Return the [x, y] coordinate for the center point of the cell that contains the specified text.  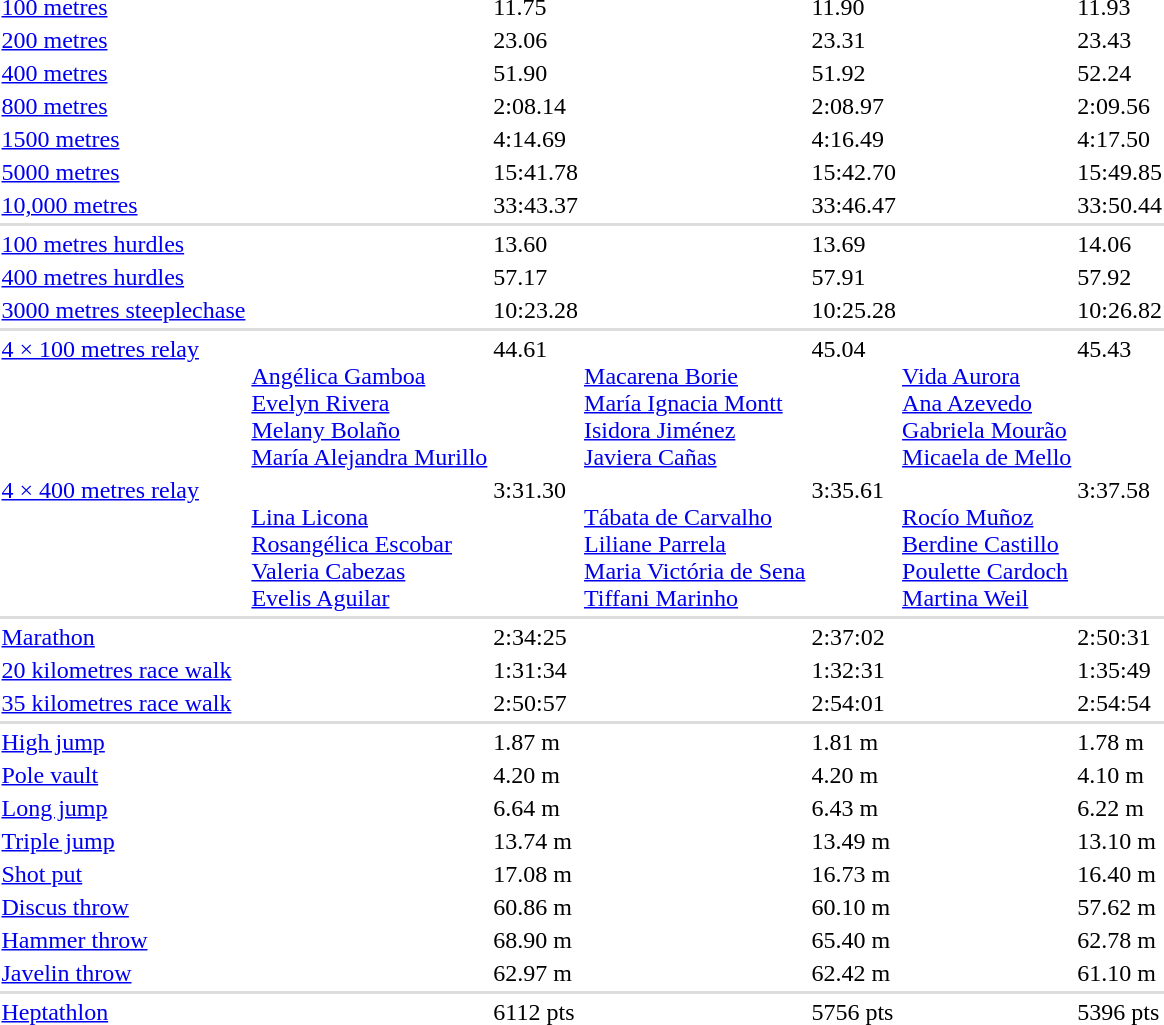
2:50:57 [536, 703]
20 kilometres race walk [124, 670]
51.92 [854, 73]
400 metres hurdles [124, 277]
Tábata de CarvalhoLiliane ParrelaMaria Victória de SenaTiffani Marinho [695, 544]
Javelin throw [124, 973]
33:46.47 [854, 205]
45.04 [854, 403]
Discus throw [124, 907]
1:31:34 [536, 670]
13.49 m [854, 841]
1:32:31 [854, 670]
Shot put [124, 874]
4 × 400 metres relay [124, 544]
Marathon [124, 637]
5000 metres [124, 172]
57.91 [854, 277]
100 metres hurdles [124, 244]
10:26.82 [1120, 310]
Lina LiconaRosangélica EscobarValeria CabezasEvelis Aguilar [370, 544]
2:34:25 [536, 637]
33:43.37 [536, 205]
33:50.44 [1120, 205]
35 kilometres race walk [124, 703]
3:35.61 [854, 544]
16.73 m [854, 874]
2:54:54 [1120, 703]
60.10 m [854, 907]
2:37:02 [854, 637]
Macarena BorieMaría Ignacia MonttIsidora JiménezJaviera Cañas [695, 403]
200 metres [124, 40]
68.90 m [536, 940]
23.31 [854, 40]
3:31.30 [536, 544]
65.40 m [854, 940]
4:14.69 [536, 139]
15:49.85 [1120, 172]
Long jump [124, 808]
3000 metres steeplechase [124, 310]
23.06 [536, 40]
16.40 m [1120, 874]
13.60 [536, 244]
6.22 m [1120, 808]
Angélica GamboaEvelyn RiveraMelany BolañoMaría Alejandra Murillo [370, 403]
1500 metres [124, 139]
62.78 m [1120, 940]
62.42 m [854, 973]
2:09.56 [1120, 106]
17.08 m [536, 874]
10:23.28 [536, 310]
1.87 m [536, 742]
61.10 m [1120, 973]
Triple jump [124, 841]
2:08.14 [536, 106]
1.78 m [1120, 742]
1:35:49 [1120, 670]
14.06 [1120, 244]
1.81 m [854, 742]
44.61 [536, 403]
23.43 [1120, 40]
15:42.70 [854, 172]
Pole vault [124, 775]
Hammer throw [124, 940]
4:16.49 [854, 139]
Rocío MuñozBerdine CastilloPoulette CardochMartina Weil [987, 544]
High jump [124, 742]
60.86 m [536, 907]
15:41.78 [536, 172]
57.92 [1120, 277]
3:37.58 [1120, 544]
52.24 [1120, 73]
13.10 m [1120, 841]
13.74 m [536, 841]
62.97 m [536, 973]
57.62 m [1120, 907]
10,000 metres [124, 205]
2:50:31 [1120, 637]
4.10 m [1120, 775]
2:08.97 [854, 106]
6.64 m [536, 808]
2:54:01 [854, 703]
4 × 100 metres relay [124, 403]
4:17.50 [1120, 139]
45.43 [1120, 403]
57.17 [536, 277]
800 metres [124, 106]
6.43 m [854, 808]
400 metres [124, 73]
13.69 [854, 244]
51.90 [536, 73]
Vida AuroraAna AzevedoGabriela MourãoMicaela de Mello [987, 403]
10:25.28 [854, 310]
